Extract the [x, y] coordinate from the center of the cell holding the provided text.  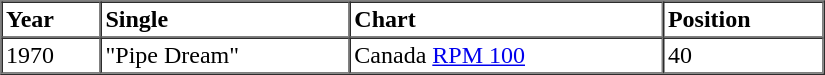
Year [52, 20]
Chart [507, 20]
40 [743, 56]
1970 [52, 56]
Position [743, 20]
Single [226, 20]
Canada RPM 100 [507, 56]
"Pipe Dream" [226, 56]
